Output the (x, y) coordinate of the center of the cell containing the given text.  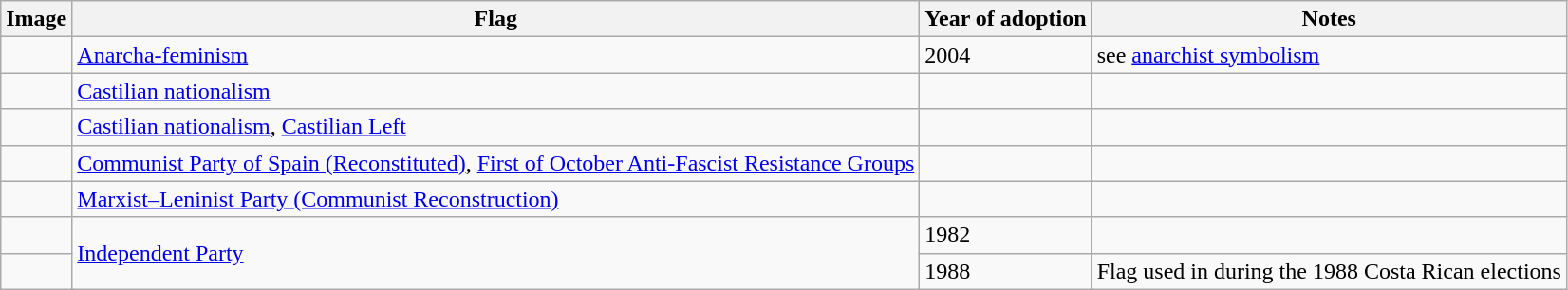
Image (36, 19)
Notes (1329, 19)
2004 (1006, 55)
Castilian nationalism, Castilian Left (495, 127)
Flag used in during the 1988 Costa Rican elections (1329, 271)
Marxist–Leninist Party (Communist Reconstruction) (495, 199)
Communist Party of Spain (Reconstituted), First of October Anti-Fascist Resistance Groups (495, 163)
1988 (1006, 271)
1982 (1006, 235)
see anarchist symbolism (1329, 55)
Year of adoption (1006, 19)
Anarcha-feminism (495, 55)
Flag (495, 19)
Castilian nationalism (495, 91)
Independent Party (495, 253)
